Extract the [x, y] coordinate from the center of the cell holding the provided text.  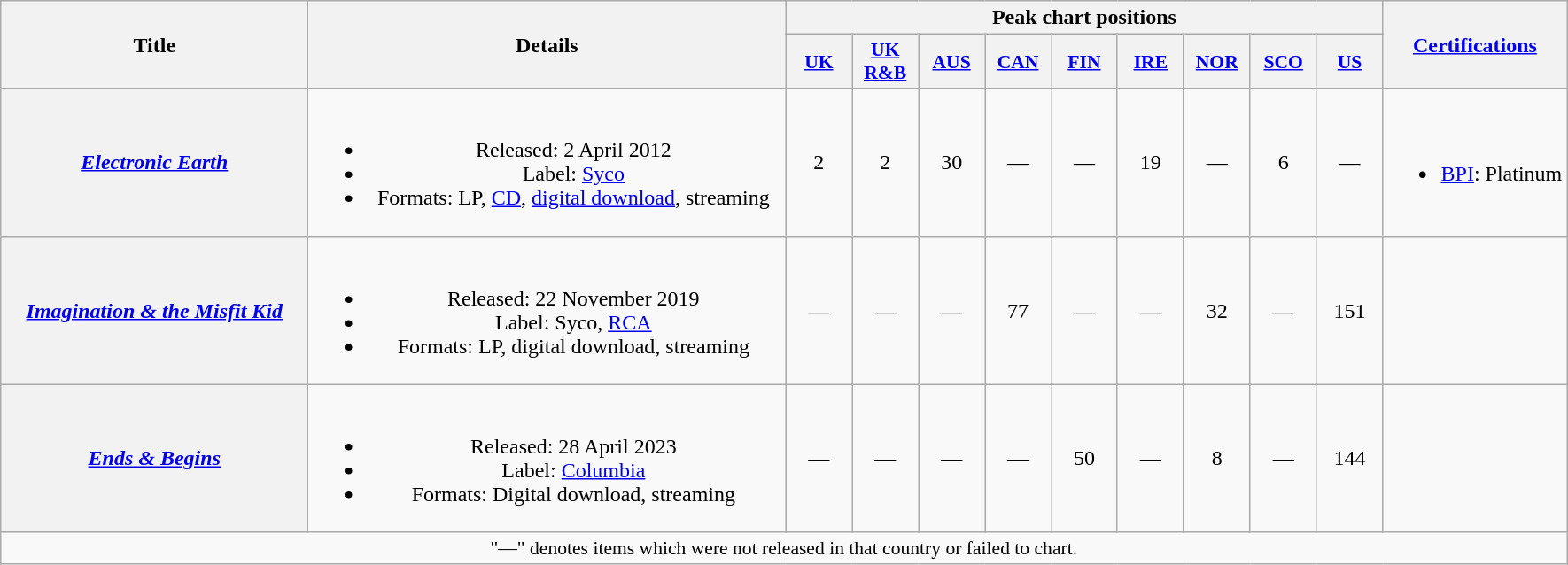
8 [1217, 459]
UKR&B [886, 62]
Electronic Earth [154, 163]
32 [1217, 310]
Certifications [1475, 44]
151 [1350, 310]
AUS [951, 62]
77 [1019, 310]
"—" denotes items which were not released in that country or failed to chart. [784, 548]
50 [1084, 459]
UK [819, 62]
NOR [1217, 62]
FIN [1084, 62]
Released: 28 April 2023Label: ColumbiaFormats: Digital download, streaming [547, 459]
Imagination & the Misfit Kid [154, 310]
Details [547, 44]
Title [154, 44]
Released: 2 April 2012Label: SycoFormats: LP, CD, digital download, streaming [547, 163]
SCO [1283, 62]
CAN [1019, 62]
IRE [1150, 62]
Ends & Begins [154, 459]
BPI: Platinum [1475, 163]
6 [1283, 163]
144 [1350, 459]
US [1350, 62]
Released: 22 November 2019Label: Syco, RCAFormats: LP, digital download, streaming [547, 310]
Peak chart positions [1084, 18]
30 [951, 163]
19 [1150, 163]
